Search for the cell housing the specified text and yield its [X, Y] center coordinate. 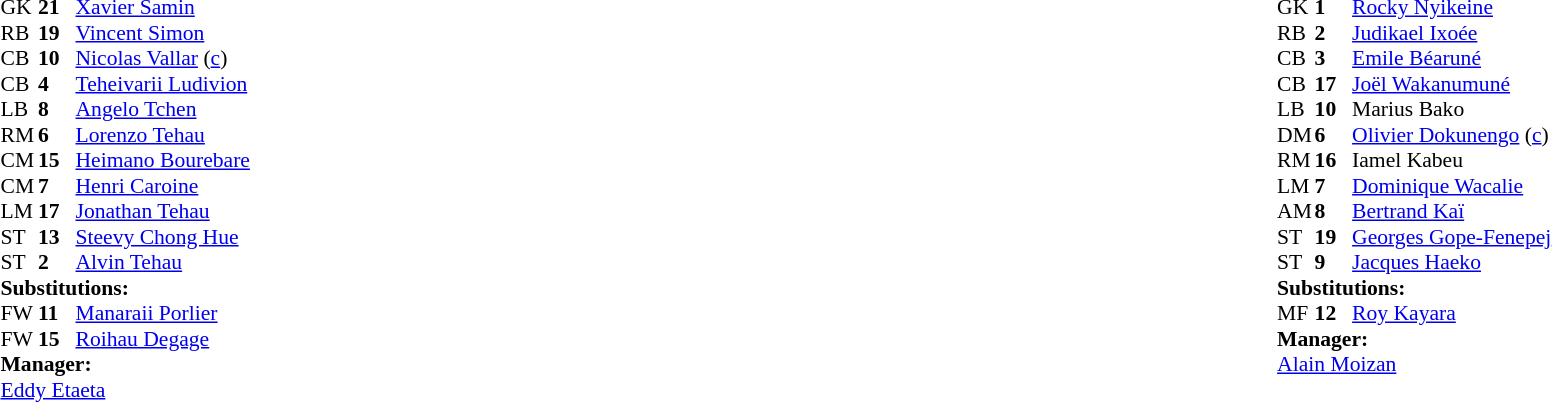
Heimano Bourebare [163, 161]
Dominique Wacalie [1452, 186]
4 [57, 84]
Olivier Dokunengo (c) [1452, 135]
16 [1334, 161]
Angelo Tchen [163, 109]
Alain Moizan [1414, 365]
Nicolas Vallar (c) [163, 59]
3 [1334, 59]
Bertrand Kaï [1452, 211]
Joël Wakanumuné [1452, 84]
MF [1296, 313]
Alvin Tehau [163, 263]
9 [1334, 263]
Manaraii Porlier [163, 313]
Lorenzo Tehau [163, 135]
Georges Gope-Fenepej [1452, 237]
12 [1334, 313]
Henri Caroine [163, 186]
Roy Kayara [1452, 313]
Vincent Simon [163, 33]
13 [57, 237]
Teheivarii Ludivion [163, 84]
DM [1296, 135]
Marius Bako [1452, 109]
Jacques Haeko [1452, 263]
Emile Béaruné [1452, 59]
11 [57, 313]
AM [1296, 211]
Jonathan Tehau [163, 211]
Roihau Degage [163, 339]
Iamel Kabeu [1452, 161]
Judikael Ixoée [1452, 33]
Steevy Chong Hue [163, 237]
